Extract the (X, Y) coordinate from the center of the cell holding the provided text.  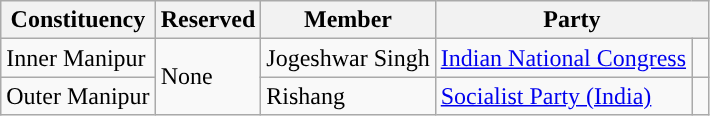
Reserved (208, 20)
Member (348, 20)
Constituency (78, 20)
Jogeshwar Singh (348, 58)
Rishang (348, 96)
Indian National Congress (563, 58)
Party (572, 20)
Outer Manipur (78, 96)
None (208, 77)
Socialist Party (India) (563, 96)
Inner Manipur (78, 58)
